Detect which cell encompasses the target text, then output its [x, y] center coordinate. 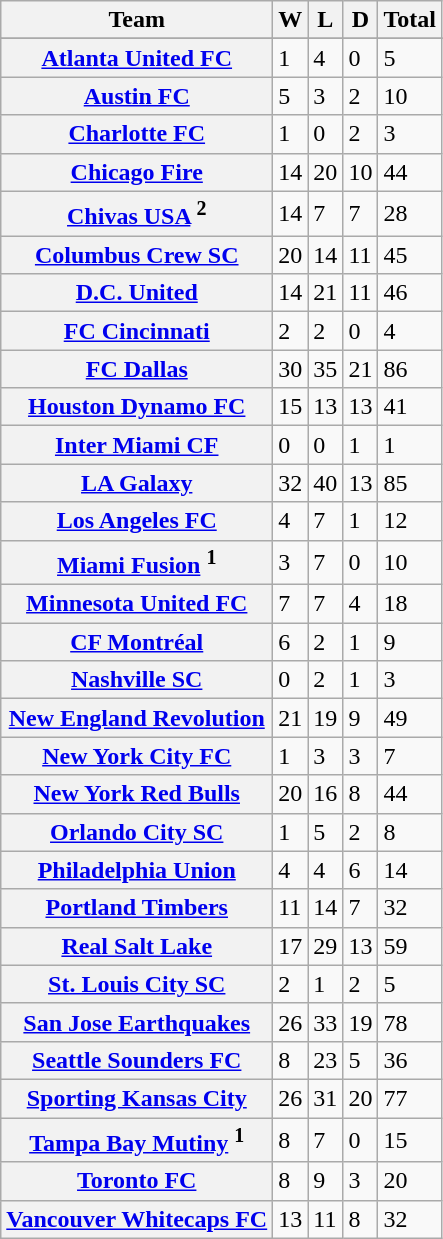
Philadelphia Union [137, 870]
Sporting Kansas City [137, 1098]
49 [410, 718]
35 [326, 369]
Austin FC [137, 96]
Total [410, 20]
33 [326, 1022]
23 [326, 1060]
Vancouver Whitecaps FC [137, 1219]
W [290, 20]
Miami Fusion 1 [137, 562]
FC Cincinnati [137, 331]
17 [290, 946]
16 [326, 794]
D.C. United [137, 293]
Orlando City SC [137, 832]
LA Galaxy [137, 483]
San Jose Earthquakes [137, 1022]
86 [410, 369]
40 [326, 483]
Seattle Sounders FC [137, 1060]
12 [410, 521]
Inter Miami CF [137, 445]
Atlanta United FC [137, 58]
D [360, 20]
Minnesota United FC [137, 604]
Columbus Crew SC [137, 255]
31 [326, 1098]
FC Dallas [137, 369]
Real Salt Lake [137, 946]
Chivas USA 2 [137, 214]
L [326, 20]
Tampa Bay Mutiny 1 [137, 1140]
29 [326, 946]
Los Angeles FC [137, 521]
Portland Timbers [137, 908]
Toronto FC [137, 1181]
36 [410, 1060]
New York City FC [137, 756]
18 [410, 604]
59 [410, 946]
Charlotte FC [137, 134]
Nashville SC [137, 680]
78 [410, 1022]
Team [137, 20]
New England Revolution [137, 718]
New York Red Bulls [137, 794]
85 [410, 483]
Houston Dynamo FC [137, 407]
41 [410, 407]
77 [410, 1098]
St. Louis City SC [137, 984]
28 [410, 214]
45 [410, 255]
46 [410, 293]
CF Montréal [137, 642]
Chicago Fire [137, 172]
30 [290, 369]
